Locate the cell with the specified text and output its [x, y] center coordinate. 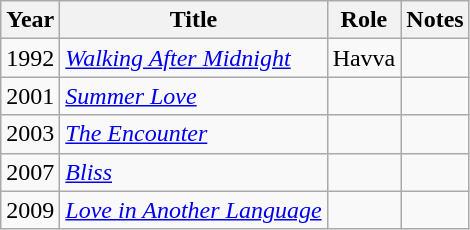
2003 [30, 134]
Notes [435, 20]
Love in Another Language [194, 210]
Havva [364, 58]
2001 [30, 96]
Walking After Midnight [194, 58]
2007 [30, 172]
Summer Love [194, 96]
Title [194, 20]
Bliss [194, 172]
Year [30, 20]
The Encounter [194, 134]
2009 [30, 210]
Role [364, 20]
1992 [30, 58]
